Search for the cell housing the specified text and yield its (x, y) center coordinate. 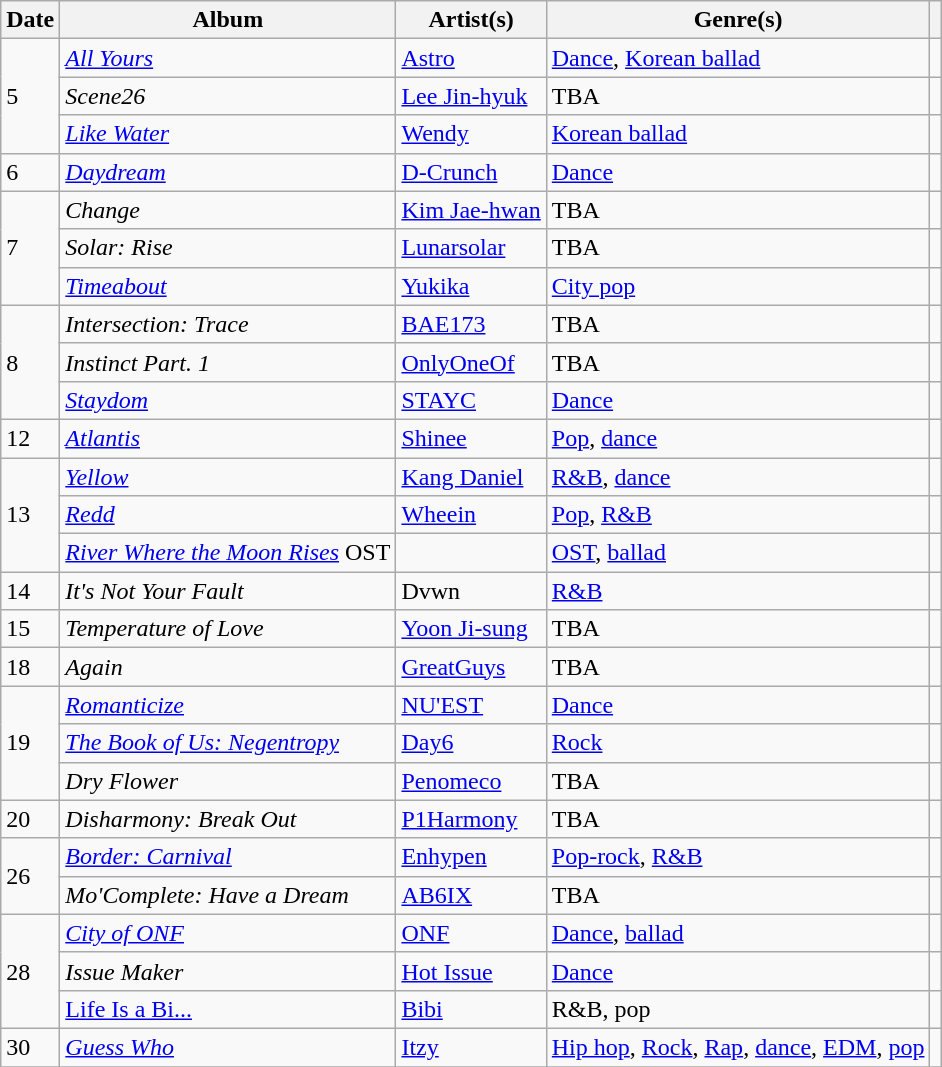
OST, ballad (738, 553)
8 (30, 362)
AB6IX (471, 895)
River Where the Moon Rises OST (228, 553)
R&B (738, 591)
D-Crunch (471, 172)
City pop (738, 286)
Dance, ballad (738, 933)
Daydream (228, 172)
Penomeco (471, 781)
20 (30, 819)
Scene26 (228, 96)
Astro (471, 58)
GreatGuys (471, 667)
15 (30, 629)
Dance, Korean ballad (738, 58)
Timeabout (228, 286)
14 (30, 591)
Shinee (471, 438)
Pop-rock, R&B (738, 857)
Pop, dance (738, 438)
Korean ballad (738, 134)
Kim Jae-hwan (471, 210)
ONF (471, 933)
Dry Flower (228, 781)
Solar: Rise (228, 248)
Day6 (471, 743)
Hip hop, Rock, Rap, dance, EDM, pop (738, 1047)
Staydom (228, 400)
28 (30, 971)
City of ONF (228, 933)
Redd (228, 515)
Wendy (471, 134)
R&B, dance (738, 477)
Temperature of Love (228, 629)
Border: Carnival (228, 857)
13 (30, 515)
Album (228, 20)
Yellow (228, 477)
Artist(s) (471, 20)
The Book of Us: Negentropy (228, 743)
OnlyOneOf (471, 362)
7 (30, 248)
STAYC (471, 400)
Bibi (471, 1009)
It's Not Your Fault (228, 591)
Hot Issue (471, 971)
19 (30, 743)
Kang Daniel (471, 477)
Guess Who (228, 1047)
Dvwn (471, 591)
P1Harmony (471, 819)
Issue Maker (228, 971)
12 (30, 438)
Yoon Ji-sung (471, 629)
Instinct Part. 1 (228, 362)
Like Water (228, 134)
Again (228, 667)
Life Is a Bi... (228, 1009)
30 (30, 1047)
Rock (738, 743)
NU'EST (471, 705)
Date (30, 20)
18 (30, 667)
Yukika (471, 286)
Wheein (471, 515)
Lunarsolar (471, 248)
26 (30, 876)
Lee Jin-hyuk (471, 96)
5 (30, 96)
Disharmony: Break Out (228, 819)
R&B, pop (738, 1009)
All Yours (228, 58)
Intersection: Trace (228, 324)
Mo'Complete: Have a Dream (228, 895)
Romanticize (228, 705)
6 (30, 172)
Pop, R&B (738, 515)
Genre(s) (738, 20)
Itzy (471, 1047)
Enhypen (471, 857)
BAE173 (471, 324)
Atlantis (228, 438)
Change (228, 210)
